From the cell containing the given text, extract its center point as (x, y) coordinate. 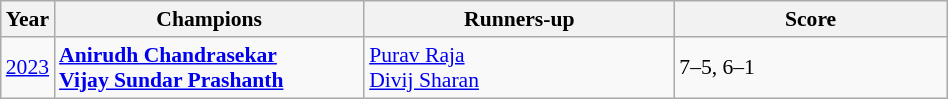
Champions (209, 19)
Anirudh Chandrasekar Vijay Sundar Prashanth (209, 68)
Year (28, 19)
7–5, 6–1 (810, 68)
Purav Raja Divij Sharan (519, 68)
Score (810, 19)
2023 (28, 68)
Runners-up (519, 19)
